Identify which cell holds the provided text, then report its [x, y] central coordinate. 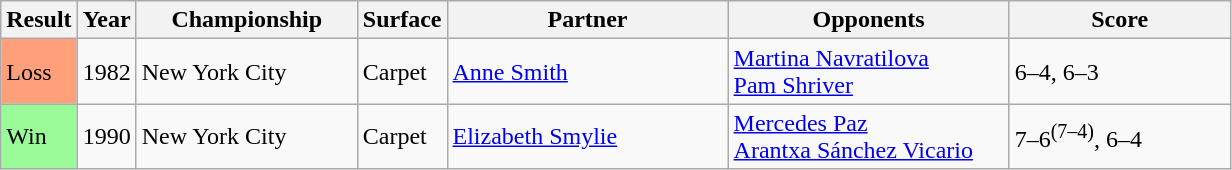
1982 [106, 72]
Score [1120, 20]
Win [39, 136]
Championship [246, 20]
Mercedes Paz Arantxa Sánchez Vicario [868, 136]
7–6(7–4), 6–4 [1120, 136]
Martina Navratilova Pam Shriver [868, 72]
6–4, 6–3 [1120, 72]
Year [106, 20]
Result [39, 20]
Elizabeth Smylie [588, 136]
1990 [106, 136]
Surface [402, 20]
Loss [39, 72]
Opponents [868, 20]
Partner [588, 20]
Anne Smith [588, 72]
